Detect which cell encompasses the target text, then output its [x, y] center coordinate. 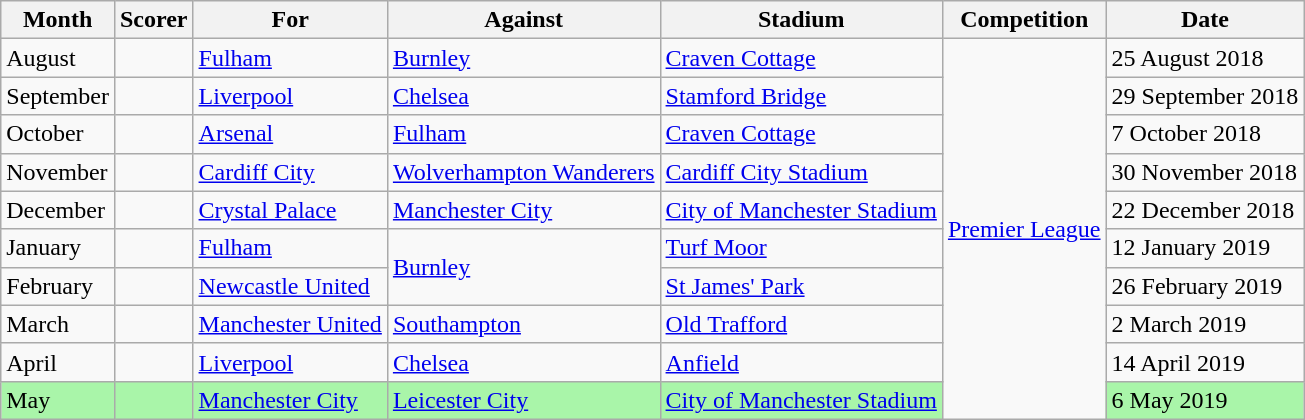
Crystal Palace [290, 210]
Stadium [801, 20]
Arsenal [290, 134]
For [290, 20]
December [58, 210]
August [58, 58]
Newcastle United [290, 286]
October [58, 134]
Scorer [154, 20]
Stamford Bridge [801, 96]
26 February 2019 [1205, 286]
Old Trafford [801, 324]
Competition [1024, 20]
Against [524, 20]
12 January 2019 [1205, 248]
Premier League [1024, 230]
29 September 2018 [1205, 96]
September [58, 96]
Cardiff City Stadium [801, 172]
November [58, 172]
February [58, 286]
30 November 2018 [1205, 172]
22 December 2018 [1205, 210]
Month [58, 20]
2 March 2019 [1205, 324]
Date [1205, 20]
March [58, 324]
Turf Moor [801, 248]
St James' Park [801, 286]
Manchester United [290, 324]
April [58, 362]
7 October 2018 [1205, 134]
Southampton [524, 324]
Anfield [801, 362]
Cardiff City [290, 172]
Leicester City [524, 400]
Wolverhampton Wanderers [524, 172]
January [58, 248]
14 April 2019 [1205, 362]
6 May 2019 [1205, 400]
25 August 2018 [1205, 58]
May [58, 400]
